Search for the cell housing the specified text and yield its [X, Y] center coordinate. 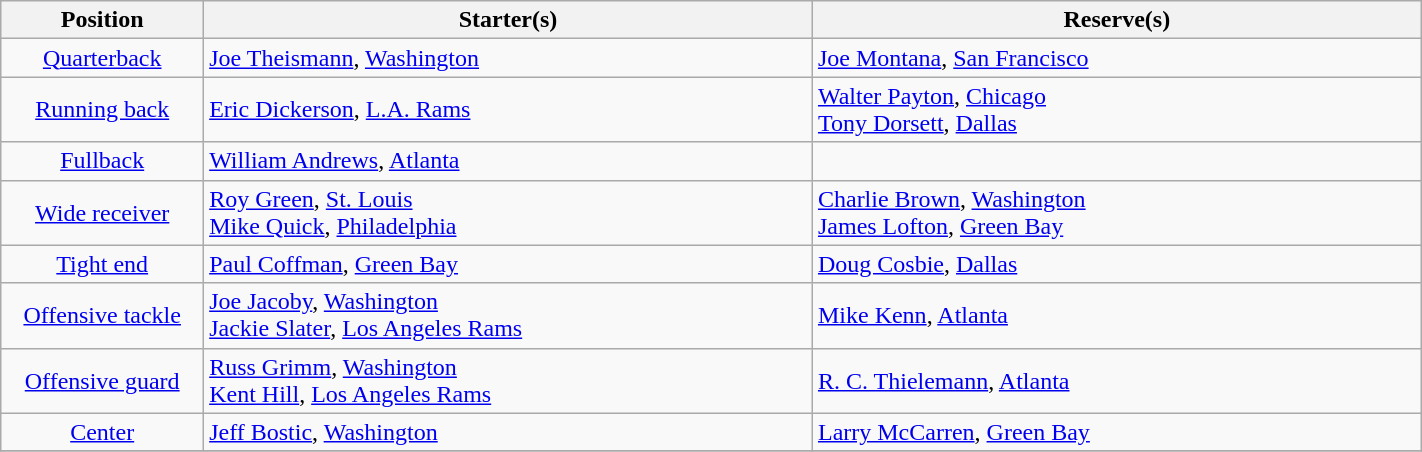
Charlie Brown, Washington James Lofton, Green Bay [1116, 212]
Offensive guard [102, 380]
Eric Dickerson, L.A. Rams [508, 110]
Paul Coffman, Green Bay [508, 264]
William Andrews, Atlanta [508, 161]
Roy Green, St. Louis Mike Quick, Philadelphia [508, 212]
Tight end [102, 264]
Mike Kenn, Atlanta [1116, 316]
Joe Theismann, Washington [508, 58]
Reserve(s) [1116, 20]
Joe Jacoby, Washington Jackie Slater, Los Angeles Rams [508, 316]
Fullback [102, 161]
Wide receiver [102, 212]
Quarterback [102, 58]
Center [102, 432]
Running back [102, 110]
Jeff Bostic, Washington [508, 432]
R. C. Thielemann, Atlanta [1116, 380]
Joe Montana, San Francisco [1116, 58]
Doug Cosbie, Dallas [1116, 264]
Position [102, 20]
Offensive tackle [102, 316]
Russ Grimm, Washington Kent Hill, Los Angeles Rams [508, 380]
Starter(s) [508, 20]
Walter Payton, Chicago Tony Dorsett, Dallas [1116, 110]
Larry McCarren, Green Bay [1116, 432]
